Identify which cell holds the provided text, then report its (x, y) central coordinate. 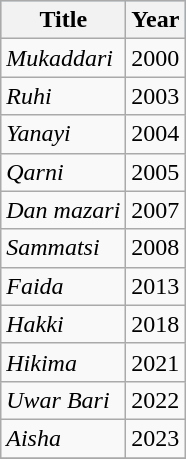
Hikima (64, 362)
Qarni (64, 172)
Ruhi (64, 96)
2003 (156, 96)
2021 (156, 362)
Hakki (64, 324)
Uwar Bari (64, 400)
Title (64, 20)
2018 (156, 324)
2023 (156, 438)
2007 (156, 210)
2022 (156, 400)
2013 (156, 286)
Mukaddari (64, 58)
Yanayi (64, 134)
Faida (64, 286)
2004 (156, 134)
2005 (156, 172)
Sammatsi (64, 248)
Dan mazari (64, 210)
2008 (156, 248)
Year (156, 20)
2000 (156, 58)
Aisha (64, 438)
